Provide the [x, y] coordinate of the cell's center where the given text is located.  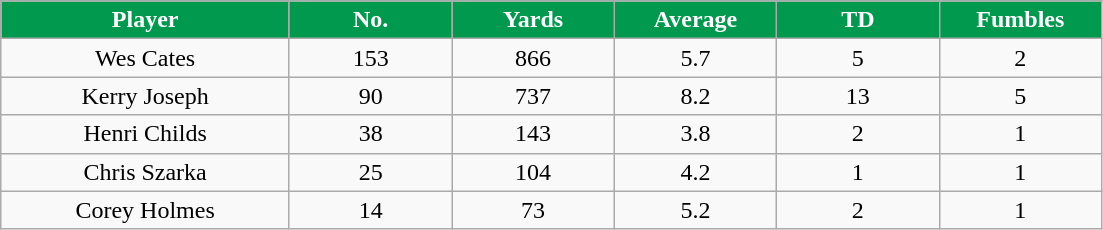
Kerry Joseph [146, 96]
153 [370, 58]
Player [146, 20]
Fumbles [1020, 20]
Average [695, 20]
Corey Holmes [146, 210]
8.2 [695, 96]
104 [533, 172]
25 [370, 172]
TD [858, 20]
5.7 [695, 58]
866 [533, 58]
3.8 [695, 134]
38 [370, 134]
Henri Childs [146, 134]
Yards [533, 20]
73 [533, 210]
4.2 [695, 172]
143 [533, 134]
737 [533, 96]
Chris Szarka [146, 172]
14 [370, 210]
90 [370, 96]
5.2 [695, 210]
Wes Cates [146, 58]
No. [370, 20]
13 [858, 96]
